Return the [x, y] coordinate for the center point of the cell that contains the specified text.  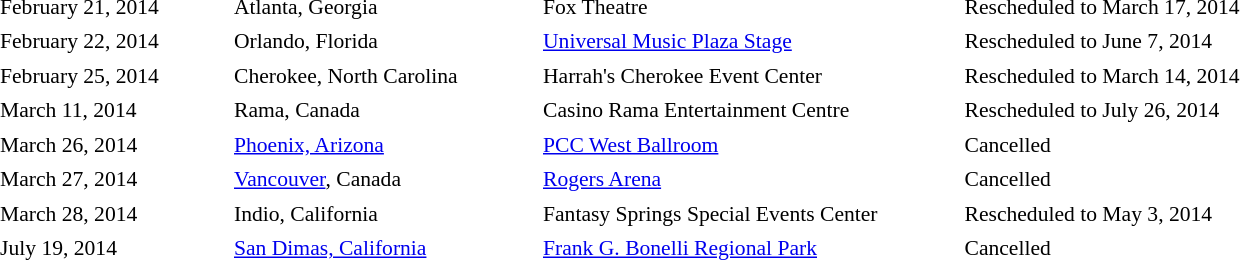
Universal Music Plaza Stage [749, 42]
PCC West Ballroom [749, 145]
Cherokee, North Carolina [384, 76]
Orlando, Florida [384, 42]
Rogers Arena [749, 180]
Phoenix, Arizona [384, 145]
Rama, Canada [384, 110]
Fantasy Springs Special Events Center [749, 214]
Indio, California [384, 214]
Vancouver, Canada [384, 180]
Casino Rama Entertainment Centre [749, 110]
Harrah's Cherokee Event Center [749, 76]
